Return [x, y] of the center of cell containing provided text 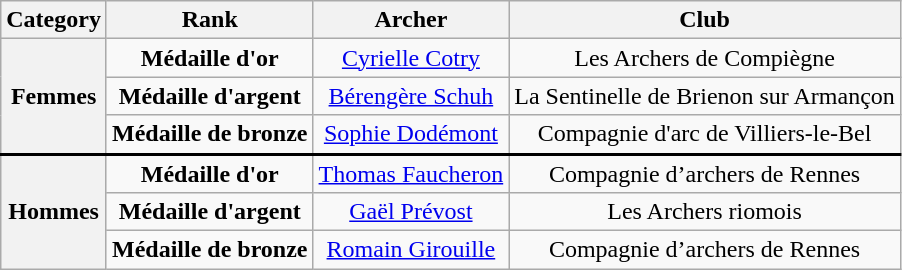
Sophie Dodémont [411, 134]
Les Archers de Compiègne [705, 58]
Les Archers riomois [705, 212]
Archer [411, 20]
Hommes [54, 212]
Cyrielle Cotry [411, 58]
Bérengère Schuh [411, 96]
Club [705, 20]
Thomas Faucheron [411, 174]
Rank [210, 20]
Gaël Prévost [411, 212]
Compagnie d'arc de Villiers-le-Bel [705, 134]
Femmes [54, 96]
Category [54, 20]
Romain Girouille [411, 250]
La Sentinelle de Brienon sur Armançon [705, 96]
